Identify which cell holds the provided text, then report its (X, Y) central coordinate. 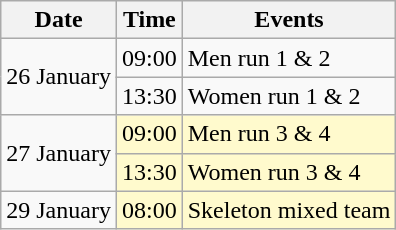
Women run 1 & 2 (289, 96)
26 January (59, 77)
Women run 3 & 4 (289, 172)
27 January (59, 153)
08:00 (149, 210)
Men run 1 & 2 (289, 58)
Date (59, 20)
Skeleton mixed team (289, 210)
Men run 3 & 4 (289, 134)
29 January (59, 210)
Events (289, 20)
Time (149, 20)
